From the cell containing the given text, extract its center point as [X, Y] coordinate. 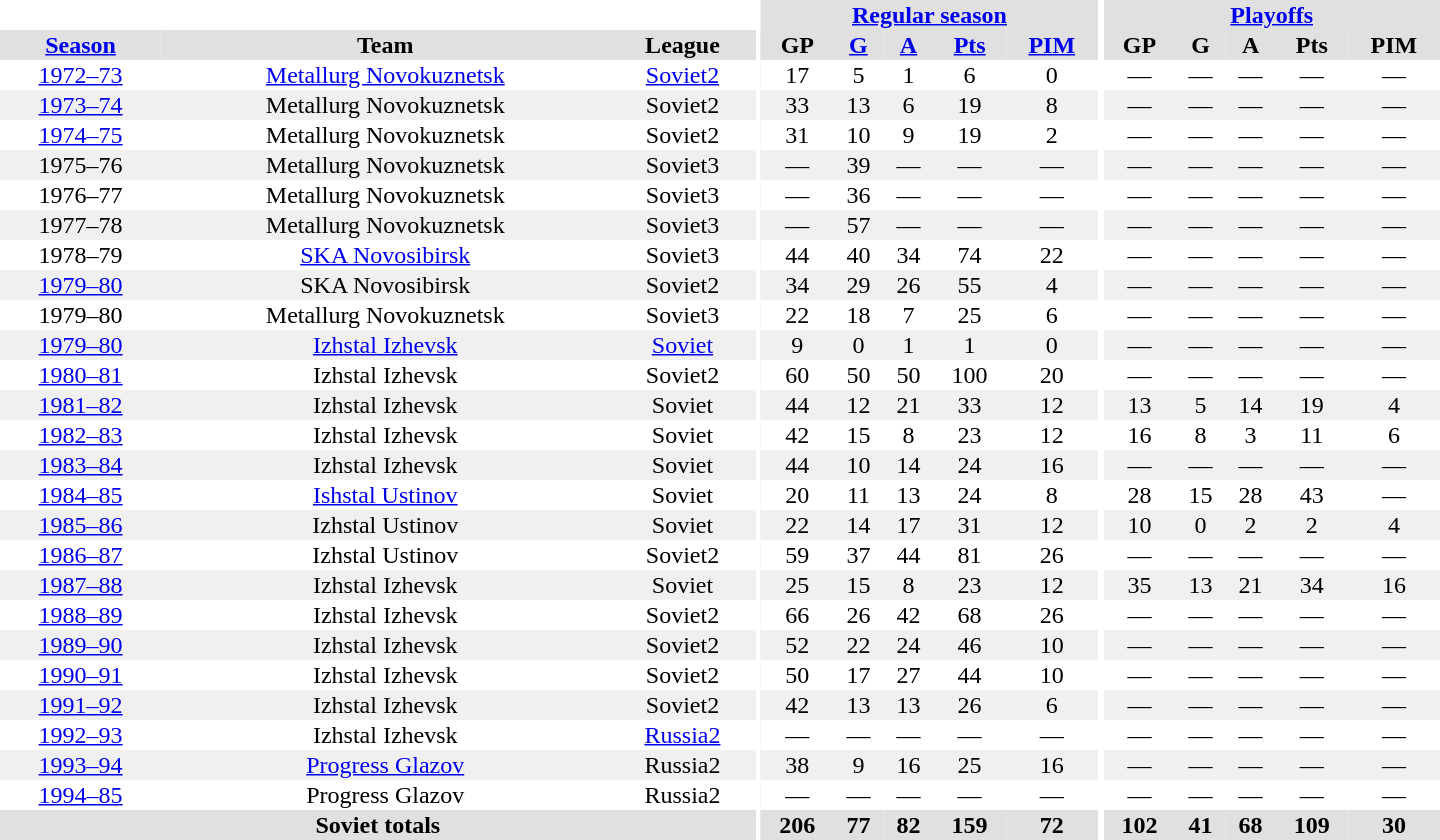
1981–82 [80, 405]
60 [797, 375]
1982–83 [80, 435]
74 [969, 255]
109 [1312, 825]
18 [858, 315]
1976–77 [80, 195]
1992–93 [80, 735]
66 [797, 615]
82 [908, 825]
1994–85 [80, 795]
League [682, 45]
Soviet totals [378, 825]
1991–92 [80, 705]
30 [1394, 825]
1980–81 [80, 375]
1988–89 [80, 615]
77 [858, 825]
40 [858, 255]
206 [797, 825]
38 [797, 765]
81 [969, 555]
27 [908, 675]
1975–76 [80, 165]
Ishstal Ustinov [385, 495]
41 [1201, 825]
37 [858, 555]
36 [858, 195]
57 [858, 225]
39 [858, 165]
55 [969, 285]
1974–75 [80, 135]
35 [1139, 585]
Regular season [930, 15]
52 [797, 645]
1989–90 [80, 645]
1978–79 [80, 255]
100 [969, 375]
72 [1052, 825]
Playoffs [1272, 15]
1973–74 [80, 105]
46 [969, 645]
1987–88 [80, 585]
1986–87 [80, 555]
1983–84 [80, 465]
1993–94 [80, 765]
1972–73 [80, 75]
1977–78 [80, 225]
159 [969, 825]
Season [80, 45]
1985–86 [80, 525]
102 [1139, 825]
59 [797, 555]
1984–85 [80, 495]
29 [858, 285]
1990–91 [80, 675]
3 [1251, 435]
Team [385, 45]
7 [908, 315]
43 [1312, 495]
